Determine the [x, y] coordinate at the center of the cell enclosing the given text.  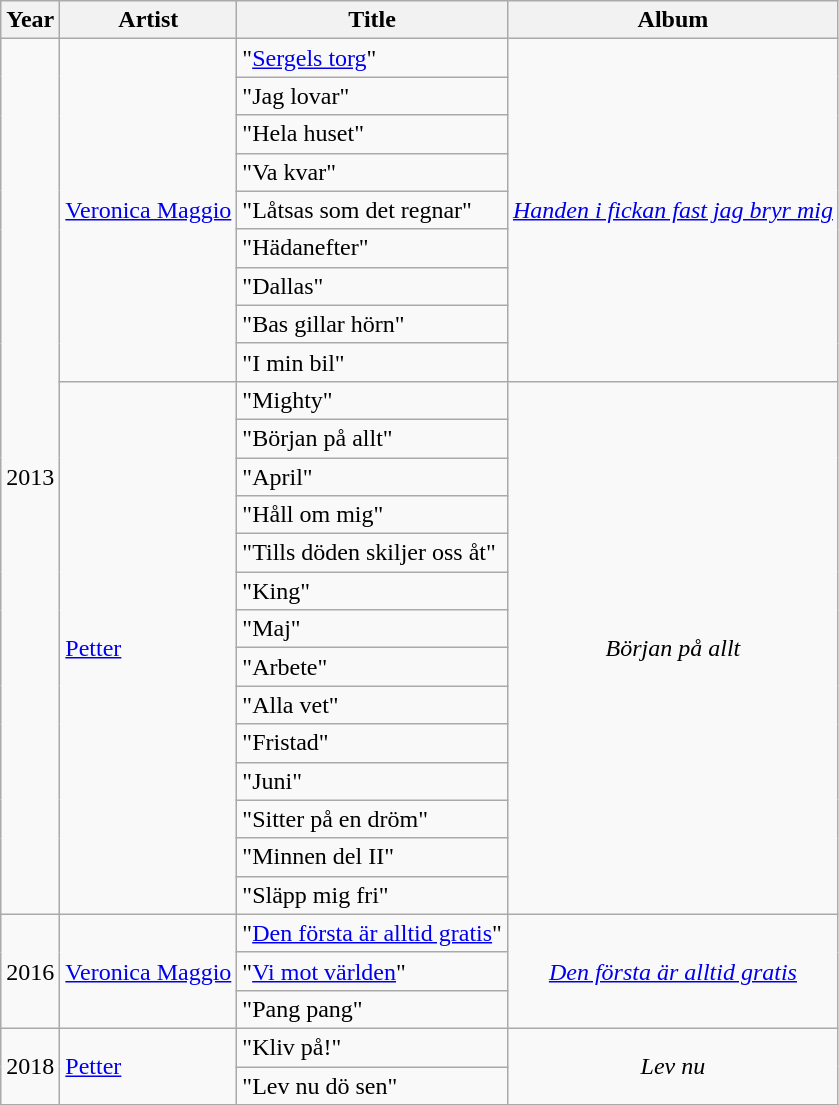
"Låtsas som det regnar" [372, 210]
"Släpp mig fri" [372, 895]
Handen i fickan fast jag bryr mig [672, 210]
Början på allt [672, 648]
"Hädanefter" [372, 248]
"Jag lovar" [372, 96]
"Hela huset" [372, 134]
"Tills döden skiljer oss åt" [372, 553]
2013 [30, 476]
"Mighty" [372, 400]
"Dallas" [372, 286]
"Juni" [372, 781]
"Pang pang" [372, 1009]
"April" [372, 477]
Den första är alltid gratis [672, 971]
Artist [148, 20]
Album [672, 20]
"King" [372, 591]
"Va kvar" [372, 172]
"Bas gillar hörn" [372, 324]
"Sergels torg" [372, 58]
"Lev nu dö sen" [372, 1085]
"Kliv på!" [372, 1047]
"Arbete" [372, 667]
2016 [30, 971]
"Maj" [372, 629]
"Vi mot världen" [372, 971]
Year [30, 20]
"Håll om mig" [372, 515]
Lev nu [672, 1066]
"Alla vet" [372, 705]
"Den första är alltid gratis" [372, 933]
2018 [30, 1066]
"Minnen del II" [372, 857]
Title [372, 20]
"I min bil" [372, 362]
"Början på allt" [372, 438]
"Fristad" [372, 743]
"Sitter på en dröm" [372, 819]
